From the cell containing the given text, extract its center point as (x, y) coordinate. 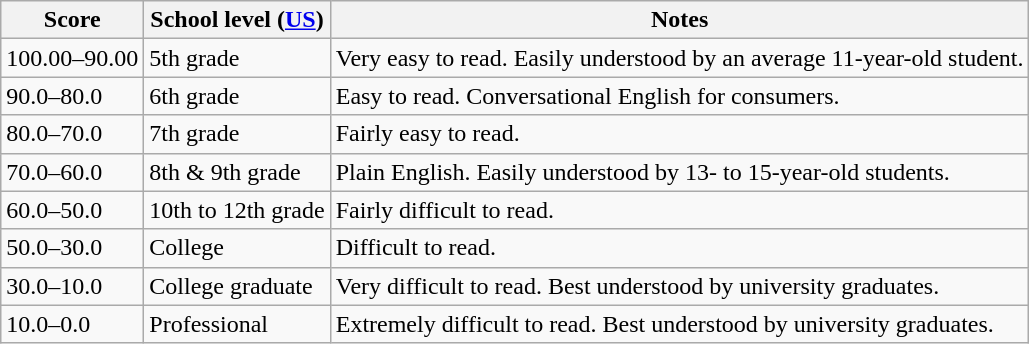
100.00–90.00 (72, 58)
90.0–80.0 (72, 96)
70.0–60.0 (72, 172)
10th to 12th grade (237, 210)
10.0–0.0 (72, 324)
8th & 9th grade (237, 172)
Plain English. Easily understood by 13- to 15-year-old students. (680, 172)
Extremely difficult to read. Best understood by university graduates. (680, 324)
Professional (237, 324)
7th grade (237, 134)
6th grade (237, 96)
Score (72, 20)
50.0–30.0 (72, 248)
Fairly easy to read. (680, 134)
College (237, 248)
80.0–70.0 (72, 134)
Very difficult to read. Best understood by university graduates. (680, 286)
Easy to read. Conversational English for consumers. (680, 96)
5th grade (237, 58)
School level (US) (237, 20)
60.0–50.0 (72, 210)
Fairly difficult to read. (680, 210)
College graduate (237, 286)
Notes (680, 20)
Very easy to read. Easily understood by an average 11-year-old student. (680, 58)
Difficult to read. (680, 248)
30.0–10.0 (72, 286)
